Locate the cell with the specified text and output its [X, Y] center coordinate. 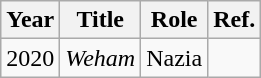
Ref. [234, 20]
Year [30, 20]
Title [100, 20]
Weham [100, 58]
Role [174, 20]
Nazia [174, 58]
2020 [30, 58]
